Find where the given text appears and provide that cell's center as [x, y] coordinate. 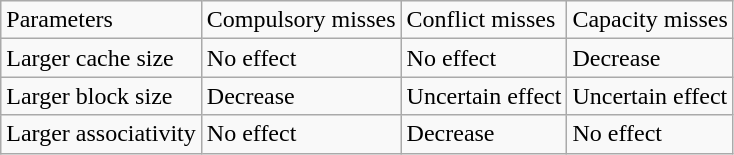
Conflict misses [484, 20]
Parameters [102, 20]
Compulsory misses [301, 20]
Larger associativity [102, 134]
Capacity misses [650, 20]
Larger cache size [102, 58]
Larger block size [102, 96]
